Search for the cell housing the specified text and yield its [x, y] center coordinate. 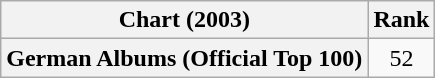
Chart (2003) [184, 20]
52 [402, 58]
Rank [402, 20]
German Albums (Official Top 100) [184, 58]
